Find where the given text appears and provide that cell's center as [X, Y] coordinate. 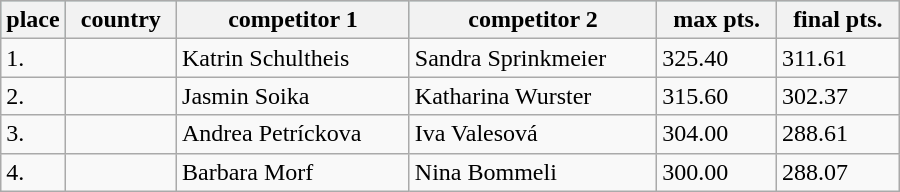
2. [33, 96]
country [120, 20]
Jasmin Soika [294, 96]
315.60 [717, 96]
4. [33, 172]
competitor 2 [533, 20]
final pts. [838, 20]
Iva Valesová [533, 134]
max pts. [717, 20]
3. [33, 134]
Katharina Wurster [533, 96]
300.00 [717, 172]
Katrin Schultheis [294, 58]
304.00 [717, 134]
place [33, 20]
325.40 [717, 58]
302.37 [838, 96]
288.61 [838, 134]
Andrea Petríckova [294, 134]
Sandra Sprinkmeier [533, 58]
competitor 1 [294, 20]
288.07 [838, 172]
Nina Bommeli [533, 172]
Barbara Morf [294, 172]
311.61 [838, 58]
1. [33, 58]
